Return the [X, Y] coordinate for the center point of the cell that contains the specified text.  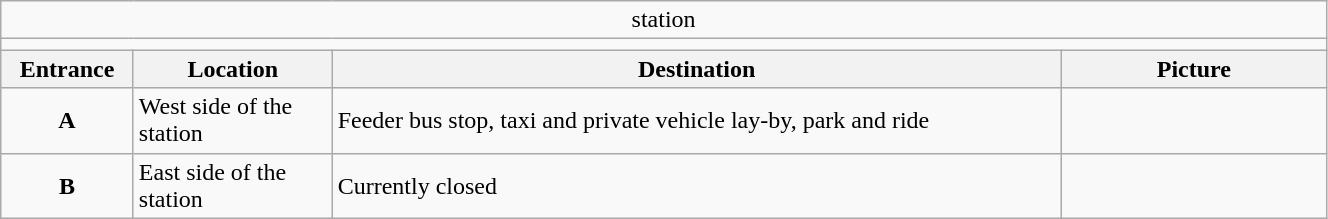
B [68, 186]
station [664, 20]
Entrance [68, 69]
A [68, 120]
Feeder bus stop, taxi and private vehicle lay-by, park and ride [696, 120]
East side of the station [232, 186]
West side of the station [232, 120]
Location [232, 69]
Currently closed [696, 186]
Destination [696, 69]
Picture [1194, 69]
